Identify which cell holds the provided text, then report its (X, Y) central coordinate. 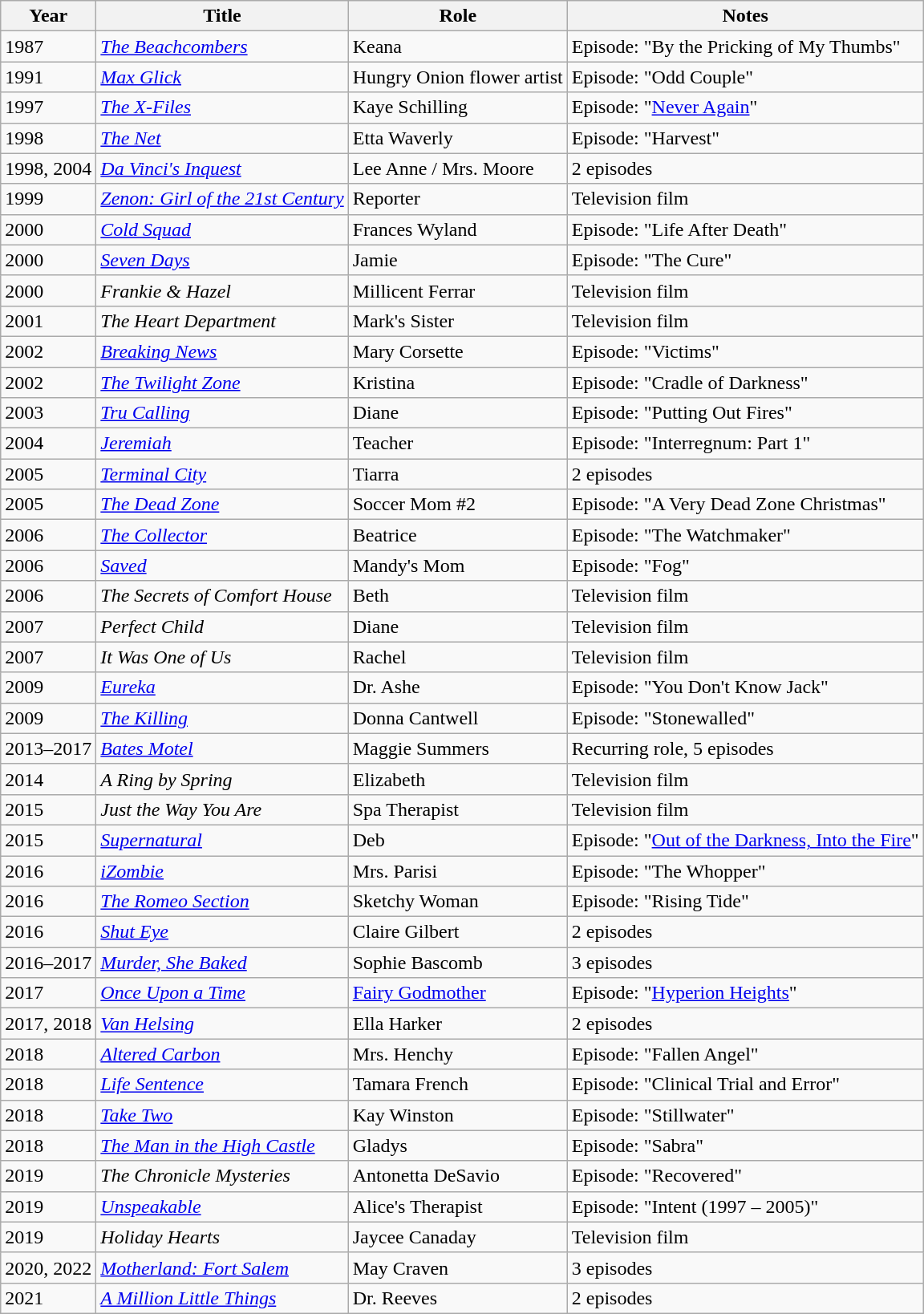
Sophie Bascomb (457, 963)
Episode: "Interregnum: Part 1" (745, 444)
Keana (457, 47)
Mark's Sister (457, 321)
Alice's Therapist (457, 1207)
Motherland: Fort Salem (222, 1267)
Episode: "Life After Death" (745, 229)
Episode: "Harvest" (745, 138)
Mandy's Mom (457, 566)
1987 (48, 47)
Episode: "Out of the Darkness, Into the Fire" (745, 840)
Tru Calling (222, 413)
2003 (48, 413)
Episode: "Stonewalled" (745, 718)
Beth (457, 596)
Breaking News (222, 351)
Soccer Mom #2 (457, 505)
Da Vinci's Inquest (222, 168)
Episode: "Hyperion Heights" (745, 993)
Zenon: Girl of the 21st Century (222, 199)
Reporter (457, 199)
Beatrice (457, 535)
1997 (48, 107)
Deb (457, 840)
1991 (48, 77)
Murder, She Baked (222, 963)
Jaycee Canaday (457, 1237)
Sketchy Woman (457, 902)
The Collector (222, 535)
iZombie (222, 870)
Unspeakable (222, 1207)
2017, 2018 (48, 1024)
Tamara French (457, 1085)
Episode: "Rising Tide" (745, 902)
2001 (48, 321)
2017 (48, 993)
Etta Waverly (457, 138)
Max Glick (222, 77)
Episode: "The Cure" (745, 260)
Gladys (457, 1146)
Bates Motel (222, 748)
Hungry Onion flower artist (457, 77)
Mrs. Parisi (457, 870)
Title (222, 16)
1999 (48, 199)
Episode: "Recovered" (745, 1176)
Episode: "Odd Couple" (745, 77)
Episode: "Clinical Trial and Error" (745, 1085)
Episode: "A Very Dead Zone Christmas" (745, 505)
Claire Gilbert (457, 932)
Episode: "Victims" (745, 351)
The X-Files (222, 107)
Elizabeth (457, 779)
Antonetta DeSavio (457, 1176)
Kaye Schilling (457, 107)
Take Two (222, 1115)
The Twilight Zone (222, 383)
Notes (745, 16)
Dr. Reeves (457, 1298)
Frankie & Hazel (222, 290)
Recurring role, 5 episodes (745, 748)
The Heart Department (222, 321)
Millicent Ferrar (457, 290)
Episode: "By the Pricking of My Thumbs" (745, 47)
Kristina (457, 383)
Altered Carbon (222, 1054)
Kay Winston (457, 1115)
Cold Squad (222, 229)
Just the Way You Are (222, 809)
The Net (222, 138)
The Man in the High Castle (222, 1146)
May Craven (457, 1267)
Seven Days (222, 260)
The Dead Zone (222, 505)
It Was One of Us (222, 657)
Van Helsing (222, 1024)
Mary Corsette (457, 351)
2016–2017 (48, 963)
Eureka (222, 687)
Mrs. Henchy (457, 1054)
Maggie Summers (457, 748)
Spa Therapist (457, 809)
Supernatural (222, 840)
2020, 2022 (48, 1267)
Episode: "The Watchmaker" (745, 535)
Episode: "You Don't Know Jack" (745, 687)
Donna Cantwell (457, 718)
Lee Anne / Mrs. Moore (457, 168)
2014 (48, 779)
Episode: "Intent (1997 – 2005)" (745, 1207)
Holiday Hearts (222, 1237)
Episode: "Fallen Angel" (745, 1054)
Dr. Ashe (457, 687)
Jamie (457, 260)
A Ring by Spring (222, 779)
The Secrets of Comfort House (222, 596)
Teacher (457, 444)
Episode: "The Whopper" (745, 870)
Year (48, 16)
1998 (48, 138)
Episode: "Stillwater" (745, 1115)
2004 (48, 444)
Episode: "Sabra" (745, 1146)
Episode: "Fog" (745, 566)
Episode: "Putting Out Fires" (745, 413)
Once Upon a Time (222, 993)
Saved (222, 566)
Shut Eye (222, 932)
Episode: "Never Again" (745, 107)
Fairy Godmother (457, 993)
Role (457, 16)
1998, 2004 (48, 168)
Terminal City (222, 474)
2021 (48, 1298)
Perfect Child (222, 627)
Jeremiah (222, 444)
Tiarra (457, 474)
The Beachcombers (222, 47)
Episode: "Cradle of Darkness" (745, 383)
2013–2017 (48, 748)
The Romeo Section (222, 902)
Frances Wyland (457, 229)
The Killing (222, 718)
Rachel (457, 657)
Ella Harker (457, 1024)
A Million Little Things (222, 1298)
The Chronicle Mysteries (222, 1176)
Life Sentence (222, 1085)
